Output the [x, y] coordinate of the center of the cell containing the given text.  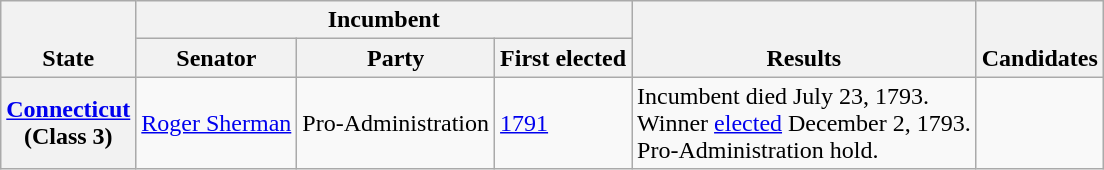
Results [804, 39]
1791 [564, 123]
Party [396, 58]
Roger Sherman [216, 123]
State [68, 39]
Senator [216, 58]
Pro-Administration [396, 123]
Connecticut(Class 3) [68, 123]
Incumbent died July 23, 1793.Winner elected December 2, 1793.Pro-Administration hold. [804, 123]
Incumbent [384, 20]
First elected [564, 58]
Candidates [1040, 39]
